Return the (X, Y) coordinate for the center point of the cell that contains the specified text.  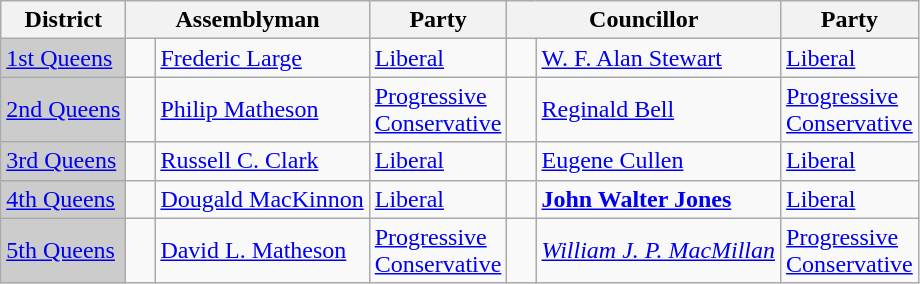
4th Queens (64, 199)
Dougald MacKinnon (262, 199)
Eugene Cullen (658, 161)
5th Queens (64, 250)
Assemblyman (248, 20)
District (64, 20)
Frederic Large (262, 58)
Russell C. Clark (262, 161)
Philip Matheson (262, 110)
Reginald Bell (658, 110)
William J. P. MacMillan (658, 250)
Councillor (644, 20)
3rd Queens (64, 161)
W. F. Alan Stewart (658, 58)
2nd Queens (64, 110)
David L. Matheson (262, 250)
1st Queens (64, 58)
John Walter Jones (658, 199)
